Extract the [X, Y] coordinate from the center of the cell holding the provided text.  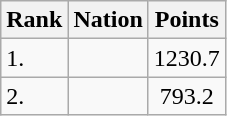
1230.7 [186, 58]
Rank [34, 20]
1. [34, 58]
Nation [108, 20]
Points [186, 20]
2. [34, 96]
793.2 [186, 96]
